For the text-containing cell, return its midpoint in [x, y] coordinate format. 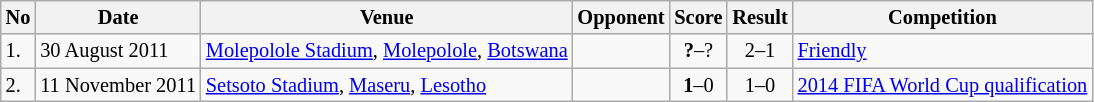
2014 FIFA World Cup qualification [943, 85]
Molepolole Stadium, Molepolole, Botswana [387, 51]
?–? [698, 51]
Date [118, 17]
Opponent [622, 17]
Score [698, 17]
Friendly [943, 51]
Venue [387, 17]
11 November 2011 [118, 85]
Competition [943, 17]
30 August 2011 [118, 51]
Result [760, 17]
No [18, 17]
Setsoto Stadium, Maseru, Lesotho [387, 85]
1. [18, 51]
2–1 [760, 51]
2. [18, 85]
